Detect which cell encompasses the target text, then output its [x, y] center coordinate. 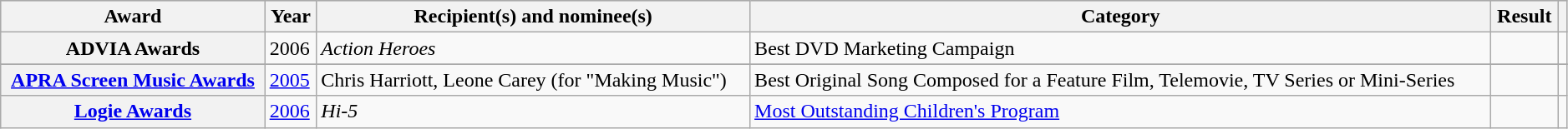
Best Original Song Composed for a Feature Film, Telemovie, TV Series or Mini-Series [1121, 80]
Chris Harriott, Leone Carey (for "Making Music") [533, 80]
Result [1525, 17]
Logie Awards [133, 112]
Most Outstanding Children's Program [1121, 112]
Action Heroes [533, 48]
Category [1121, 17]
Award [133, 17]
APRA Screen Music Awards [133, 80]
2005 [291, 80]
Hi-5 [533, 112]
Recipient(s) and nominee(s) [533, 17]
ADVIA Awards [133, 48]
Year [291, 17]
Best DVD Marketing Campaign [1121, 48]
